Provide the (X, Y) coordinate of the cell's center where the given text is located.  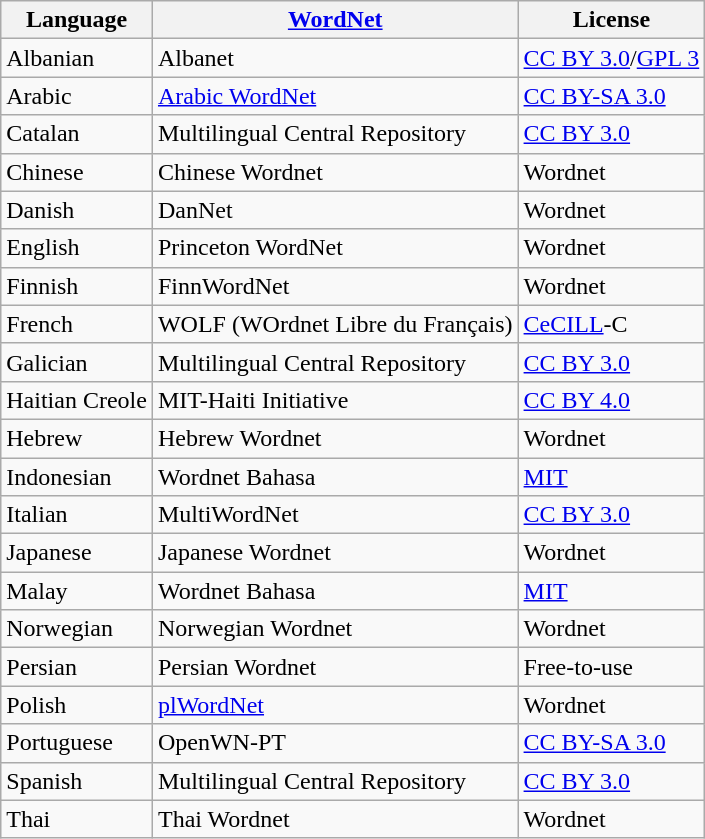
Norwegian Wordnet (335, 629)
Haitian Creole (77, 400)
Chinese Wordnet (335, 172)
Arabic (77, 96)
Albanet (335, 58)
Thai (77, 819)
Arabic WordNet (335, 96)
CeCILL-C (612, 324)
Albanian (77, 58)
Catalan (77, 134)
Italian (77, 515)
Hebrew Wordnet (335, 438)
Persian (77, 667)
DanNet (335, 210)
Norwegian (77, 629)
WordNet (335, 20)
Finnish (77, 286)
Malay (77, 591)
Danish (77, 210)
CC BY 3.0/GPL 3 (612, 58)
CC BY 4.0 (612, 400)
Polish (77, 705)
Japanese Wordnet (335, 553)
Princeton WordNet (335, 248)
Free-to-use (612, 667)
plWordNet (335, 705)
Indonesian (77, 477)
WOLF (WOrdnet Libre du Français) (335, 324)
Japanese (77, 553)
Thai Wordnet (335, 819)
Hebrew (77, 438)
Chinese (77, 172)
Persian Wordnet (335, 667)
License (612, 20)
French (77, 324)
Spanish (77, 781)
Language (77, 20)
Portuguese (77, 743)
Galician (77, 362)
MultiWordNet (335, 515)
MIT-Haiti Initiative (335, 400)
English (77, 248)
FinnWordNet (335, 286)
OpenWN-PT (335, 743)
